Pinpoint the cell where the given text exists, returning its (x, y) midpoint coordinate. 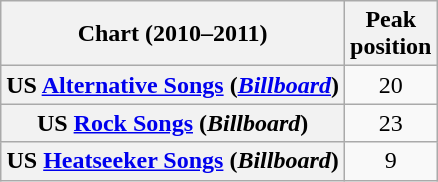
US Rock Songs (Billboard) (173, 123)
US Alternative Songs (Billboard) (173, 85)
9 (391, 161)
Peakposition (391, 34)
23 (391, 123)
US Heatseeker Songs (Billboard) (173, 161)
Chart (2010–2011) (173, 34)
20 (391, 85)
